Scan for the cell matching the given text and deliver its [x, y] coordinate at center. 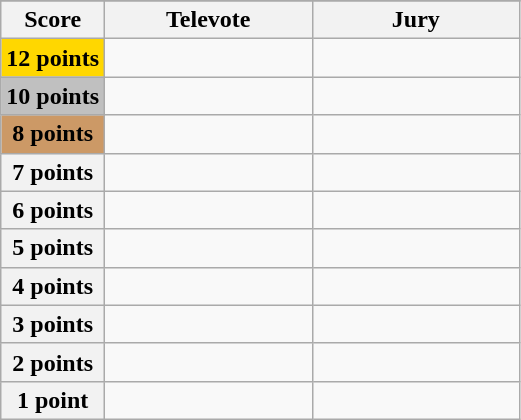
7 points [53, 172]
Score [53, 20]
10 points [53, 96]
3 points [53, 324]
6 points [53, 210]
Televote [209, 20]
4 points [53, 286]
Jury [416, 20]
8 points [53, 134]
12 points [53, 58]
1 point [53, 400]
5 points [53, 248]
2 points [53, 362]
